Search for the cell housing the specified text and yield its (x, y) center coordinate. 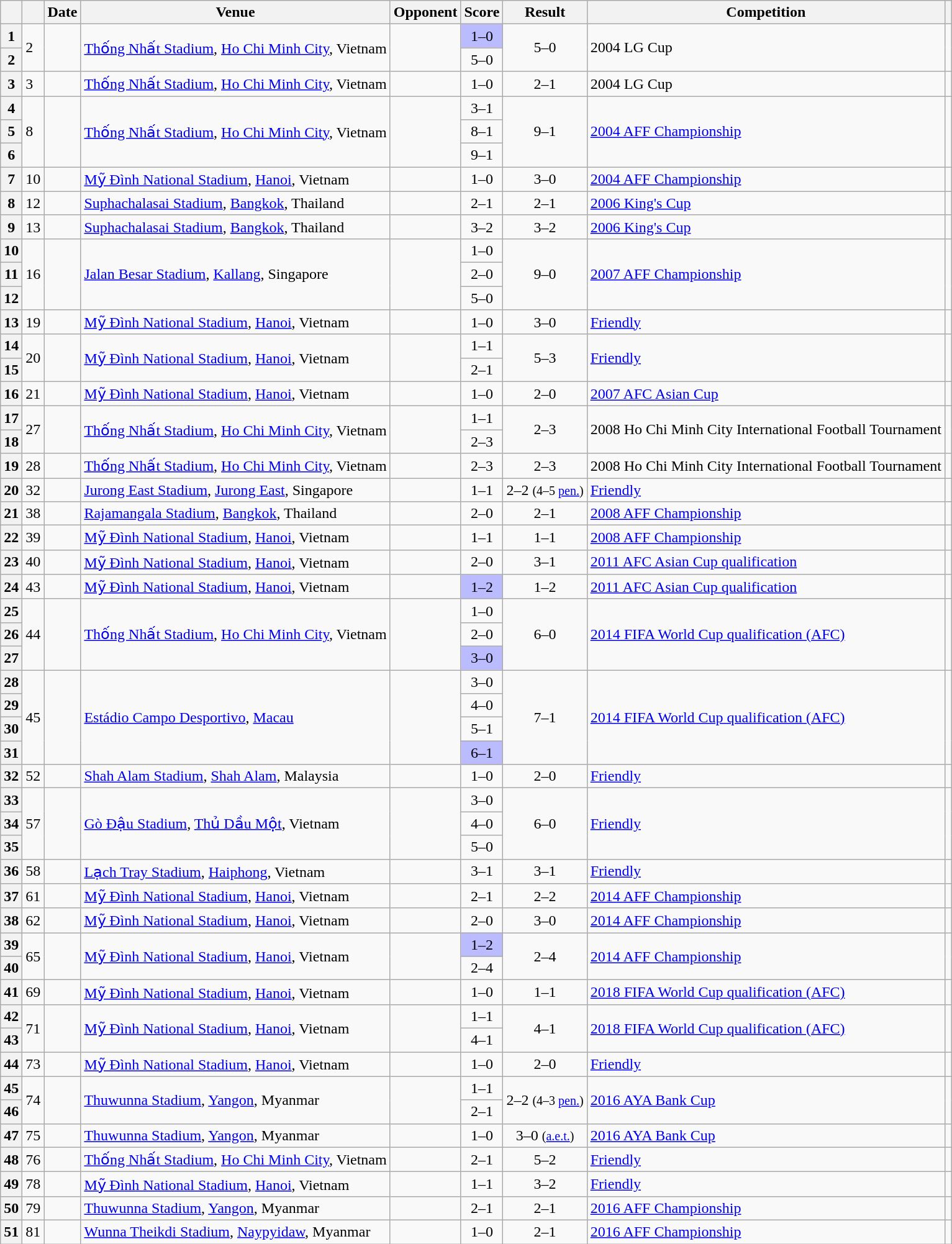
6 (11, 155)
9 (11, 227)
30 (11, 729)
18 (11, 442)
14 (11, 346)
7 (11, 179)
47 (11, 1135)
74 (34, 1100)
78 (34, 1184)
8–1 (482, 132)
5 (11, 132)
81 (34, 1232)
Estádio Campo Desportivo, Macau (235, 717)
33 (11, 800)
11 (11, 274)
Venue (235, 12)
79 (34, 1208)
65 (34, 956)
71 (34, 1028)
29 (11, 706)
51 (11, 1232)
17 (11, 418)
2007 AFC Asian Cup (766, 394)
69 (34, 992)
7–1 (545, 717)
Rajamangala Stadium, Bangkok, Thailand (235, 514)
76 (34, 1160)
Date (62, 12)
Gò Đậu Stadium, Thủ Dầu Một, Vietnam (235, 824)
Score (482, 12)
22 (11, 538)
Jalan Besar Stadium, Kallang, Singapore (235, 274)
Jurong East Stadium, Jurong East, Singapore (235, 490)
75 (34, 1135)
46 (11, 1112)
52 (34, 776)
2–2 (4–5 pen.) (545, 490)
9–0 (545, 274)
15 (11, 370)
36 (11, 871)
Lạch Tray Stadium, Haiphong, Vietnam (235, 871)
2–2 (545, 896)
31 (11, 753)
24 (11, 587)
Result (545, 12)
50 (11, 1208)
34 (11, 824)
4 (11, 107)
Wunna Theikdi Stadium, Naypyidaw, Myanmar (235, 1232)
49 (11, 1184)
35 (11, 847)
26 (11, 634)
23 (11, 562)
57 (34, 824)
1 (11, 36)
73 (34, 1065)
6–1 (482, 753)
2007 AFF Championship (766, 274)
3–0 (a.e.t.) (545, 1135)
Competition (766, 12)
61 (34, 896)
5–1 (482, 729)
58 (34, 871)
62 (34, 920)
37 (11, 896)
Opponent (425, 12)
41 (11, 992)
25 (11, 611)
42 (11, 1016)
48 (11, 1160)
5–3 (545, 358)
5–2 (545, 1160)
2–2 (4–3 pen.) (545, 1100)
Shah Alam Stadium, Shah Alam, Malaysia (235, 776)
